Identify which cell holds the provided text, then report its [X, Y] central coordinate. 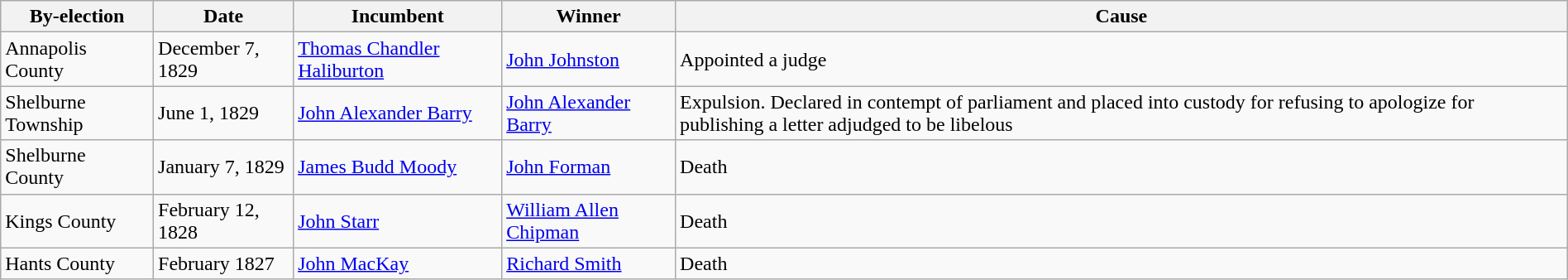
Annapolis County [78, 60]
February 1827 [223, 263]
Cause [1121, 17]
Appointed a judge [1121, 60]
June 1, 1829 [223, 113]
December 7, 1829 [223, 60]
James Budd Moody [398, 167]
By-election [78, 17]
Winner [589, 17]
Expulsion. Declared in contempt of parliament and placed into custody for refusing to apologize for publishing a letter adjudged to be libelous [1121, 113]
Hants County [78, 263]
Date [223, 17]
Incumbent [398, 17]
Shelburne Township [78, 113]
Kings County [78, 220]
John Forman [589, 167]
February 12, 1828 [223, 220]
John MacKay [398, 263]
Shelburne County [78, 167]
January 7, 1829 [223, 167]
William Allen Chipman [589, 220]
Thomas Chandler Haliburton [398, 60]
John Johnston [589, 60]
Richard Smith [589, 263]
John Starr [398, 220]
